Locate the cell with the specified text and output its [X, Y] center coordinate. 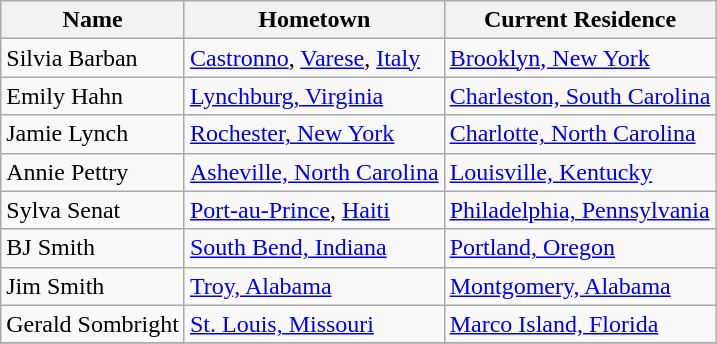
Hometown [314, 20]
Philadelphia, Pennsylvania [580, 210]
Annie Pettry [93, 172]
Jim Smith [93, 286]
Gerald Sombright [93, 324]
St. Louis, Missouri [314, 324]
Silvia Barban [93, 58]
Asheville, North Carolina [314, 172]
Emily Hahn [93, 96]
Port-au-Prince, Haiti [314, 210]
BJ Smith [93, 248]
Jamie Lynch [93, 134]
Castronno, Varese, Italy [314, 58]
Louisville, Kentucky [580, 172]
Rochester, New York [314, 134]
Troy, Alabama [314, 286]
Brooklyn, New York [580, 58]
Montgomery, Alabama [580, 286]
Current Residence [580, 20]
Name [93, 20]
Portland, Oregon [580, 248]
Charleston, South Carolina [580, 96]
Lynchburg, Virginia [314, 96]
Sylva Senat [93, 210]
Marco Island, Florida [580, 324]
Charlotte, North Carolina [580, 134]
South Bend, Indiana [314, 248]
